Search for the cell housing the specified text and yield its [X, Y] center coordinate. 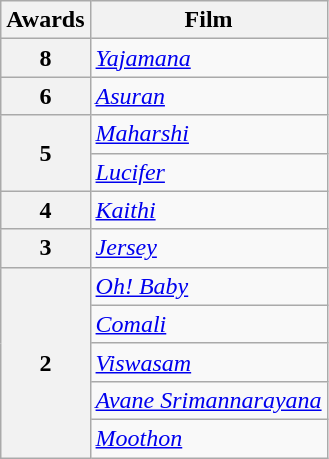
Kaithi [208, 210]
Comali [208, 324]
Yajamana [208, 58]
4 [46, 210]
5 [46, 153]
Film [208, 20]
Awards [46, 20]
Maharshi [208, 134]
6 [46, 96]
Avane Srimannarayana [208, 400]
Moothon [208, 438]
Lucifer [208, 172]
Jersey [208, 248]
8 [46, 58]
Viswasam [208, 362]
2 [46, 362]
Asuran [208, 96]
3 [46, 248]
Oh! Baby [208, 286]
